Return (x, y) of the center of cell containing provided text 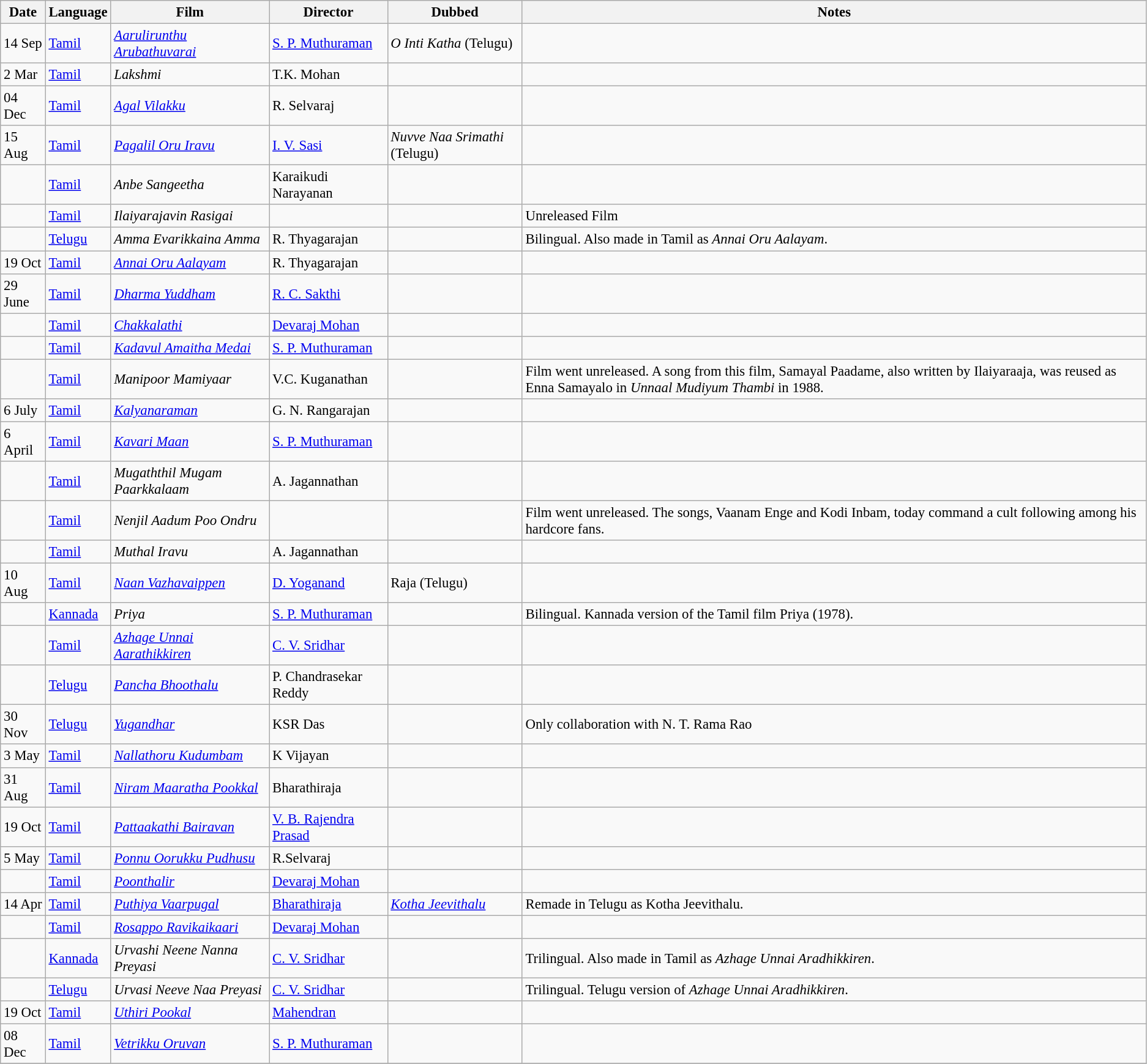
Dharma Yuddham (190, 294)
14 Sep (23, 44)
Kalyanaraman (190, 411)
08 Dec (23, 1044)
5 May (23, 858)
Mugaththil Mugam Paarkkalaam (190, 481)
Bilingual. Kannada version of the Tamil film Priya (1978). (834, 614)
Muthal Iravu (190, 552)
Azhage Unnai Aarathikkiren (190, 646)
T.K. Mohan (328, 75)
Puthiya Vaarpugal (190, 904)
Anbe Sangeetha (190, 185)
15 Aug (23, 146)
29 June (23, 294)
Nallathoru Kudumbam (190, 756)
Agal Vilakku (190, 106)
D. Yoganand (328, 584)
Only collaboration with N. T. Rama Rao (834, 724)
31 Aug (23, 787)
Chakkalathi (190, 325)
Uthiri Pookal (190, 1013)
Bilingual. Also made in Tamil as Annai Oru Aalayam. (834, 239)
Kadavul Amaitha Medai (190, 348)
Annai Oru Aalayam (190, 262)
04 Dec (23, 106)
Manipoor Mamiyaar (190, 379)
Rosappo Ravikaikaari (190, 927)
Naan Vazhavaippen (190, 584)
2 Mar (23, 75)
Language (78, 12)
30 Nov (23, 724)
Nuvve Naa Srimathi (Telugu) (455, 146)
Pattaakathi Bairavan (190, 827)
6 July (23, 411)
Nenjil Aadum Poo Ondru (190, 520)
Yugandhar (190, 724)
Mahendran (328, 1013)
P. Chandrasekar Reddy (328, 685)
KSR Das (328, 724)
Trilingual. Telugu version of Azhage Unnai Aradhikkiren. (834, 989)
Poonthalir (190, 881)
Priya (190, 614)
R.Selvaraj (328, 858)
I. V. Sasi (328, 146)
O Inti Katha (Telugu) (455, 44)
Urvashi Neene Nanna Preyasi (190, 958)
Kotha Jeevithalu (455, 904)
Vetrikku Oruvan (190, 1044)
R. C. Sakthi (328, 294)
Dubbed (455, 12)
R. Selvaraj (328, 106)
V. B. Rajendra Prasad (328, 827)
V.C. Kuganathan (328, 379)
10 Aug (23, 584)
Niram Maaratha Pookkal (190, 787)
Film (190, 12)
G. N. Rangarajan (328, 411)
Lakshmi (190, 75)
Remade in Telugu as Kotha Jeevithalu. (834, 904)
Film went unreleased. The songs, Vaanam Enge and Kodi Inbam, today command a cult following among his hardcore fans. (834, 520)
Ponnu Oorukku Pudhusu (190, 858)
Pagalil Oru Iravu (190, 146)
Aarulirunthu Arubathuvarai (190, 44)
Ilaiyarajavin Rasigai (190, 216)
Pancha Bhoothalu (190, 685)
Urvasi Neeve Naa Preyasi (190, 989)
Notes (834, 12)
Raja (Telugu) (455, 584)
3 May (23, 756)
Director (328, 12)
Unreleased Film (834, 216)
Date (23, 12)
Kavari Maan (190, 442)
Karaikudi Narayanan (328, 185)
14 Apr (23, 904)
6 April (23, 442)
K Vijayan (328, 756)
Trilingual. Also made in Tamil as Azhage Unnai Aradhikkiren. (834, 958)
Amma Evarikkaina Amma (190, 239)
